Capture the cell that displays the provided text and extract its [x, y] central coordinate. 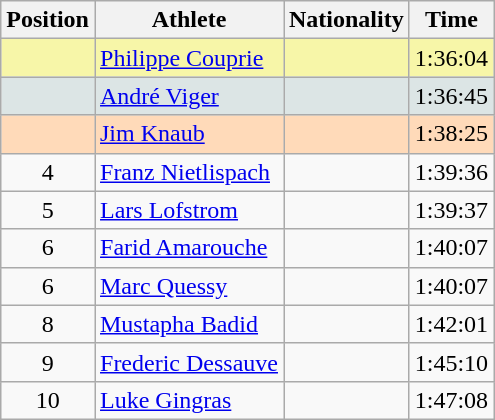
Time [451, 20]
8 [48, 324]
1:38:25 [451, 134]
10 [48, 400]
4 [48, 172]
1:39:37 [451, 210]
Marc Quessy [188, 286]
1:45:10 [451, 362]
1:47:08 [451, 400]
Lars Lofstrom [188, 210]
1:39:36 [451, 172]
Position [48, 20]
1:42:01 [451, 324]
Frederic Dessauve [188, 362]
Farid Amarouche [188, 248]
Nationality [347, 20]
1:36:04 [451, 58]
5 [48, 210]
Luke Gingras [188, 400]
Mustapha Badid [188, 324]
9 [48, 362]
Jim Knaub [188, 134]
1:36:45 [451, 96]
Franz Nietlispach [188, 172]
André Viger [188, 96]
Athlete [188, 20]
Philippe Couprie [188, 58]
